Determine the [X, Y] coordinate at the center of the cell enclosing the given text.  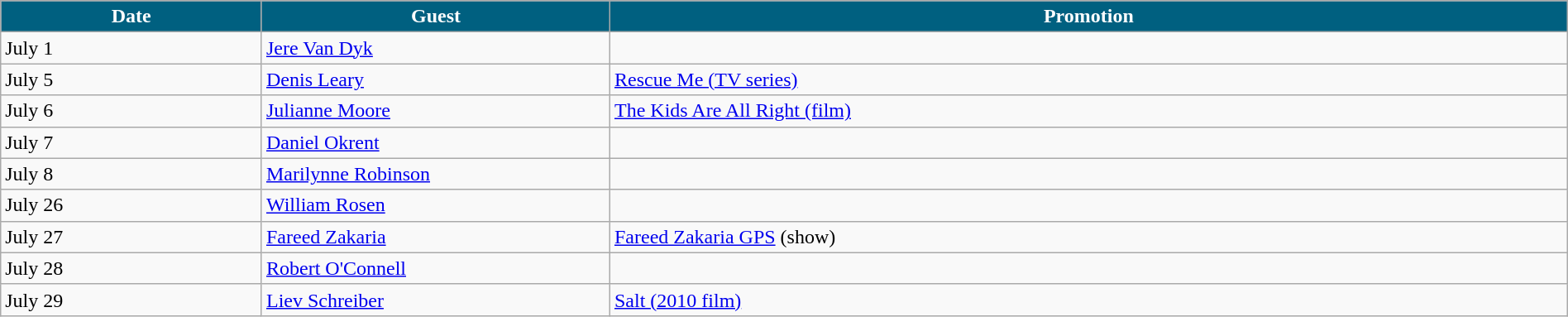
July 28 [131, 268]
Jere Van Dyk [435, 48]
Liev Schreiber [435, 300]
Salt (2010 film) [1088, 300]
Promotion [1088, 17]
William Rosen [435, 205]
Date [131, 17]
July 5 [131, 79]
Robert O'Connell [435, 268]
July 27 [131, 237]
Rescue Me (TV series) [1088, 79]
Denis Leary [435, 79]
Daniel Okrent [435, 142]
July 1 [131, 48]
The Kids Are All Right (film) [1088, 111]
Fareed Zakaria [435, 237]
Fareed Zakaria GPS (show) [1088, 237]
Guest [435, 17]
Marilynne Robinson [435, 174]
July 29 [131, 300]
July 26 [131, 205]
Julianne Moore [435, 111]
July 8 [131, 174]
July 7 [131, 142]
July 6 [131, 111]
